Capture the cell that displays the provided text and extract its (x, y) central coordinate. 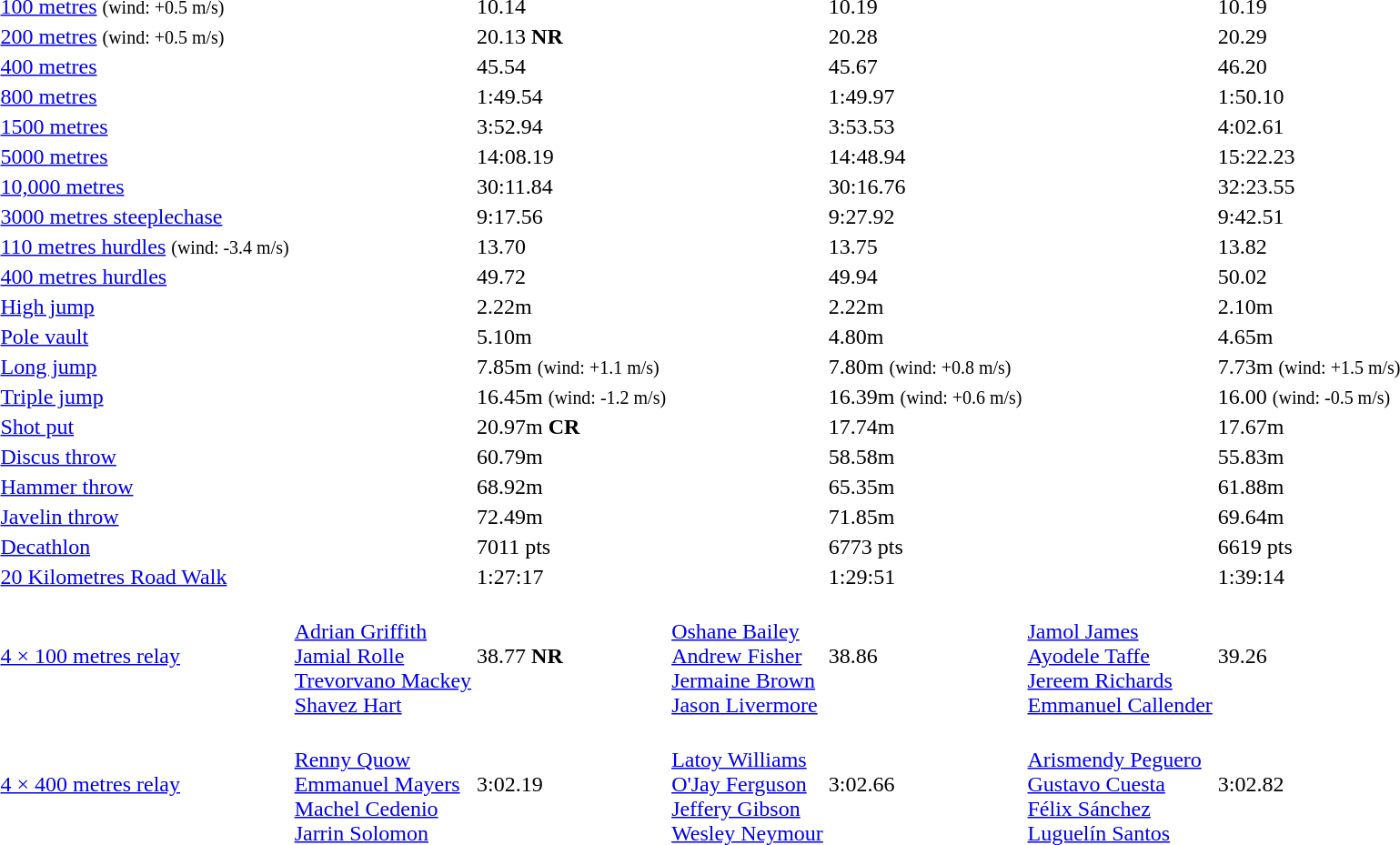
38.86 (925, 656)
68.92m (571, 487)
7011 pts (571, 547)
4.80m (925, 337)
1:27:17 (571, 577)
58.58m (925, 457)
3:53.53 (925, 126)
Jamol James Ayodele Taffe Jereem Richards Emmanuel Callender (1120, 656)
30:16.76 (925, 186)
Adrian Griffith Jamial Rolle Trevorvano Mackey Shavez Hart (382, 656)
65.35m (925, 487)
9:17.56 (571, 216)
Oshane Bailey Andrew Fisher Jermaine Brown Jason Livermore (748, 656)
14:48.94 (925, 156)
3:52.94 (571, 126)
13.70 (571, 246)
1:49.97 (925, 96)
16.39m (wind: +0.6 m/s) (925, 397)
71.85m (925, 517)
60.79m (571, 457)
5.10m (571, 337)
1:29:51 (925, 577)
49.72 (571, 277)
45.67 (925, 66)
9:27.92 (925, 216)
45.54 (571, 66)
16.45m (wind: -1.2 m/s) (571, 397)
7.85m (wind: +1.1 m/s) (571, 367)
1:49.54 (571, 96)
6773 pts (925, 547)
7.80m (wind: +0.8 m/s) (925, 367)
20.97m CR (571, 427)
38.77 NR (571, 656)
20.13 NR (571, 36)
72.49m (571, 517)
17.74m (925, 427)
14:08.19 (571, 156)
30:11.84 (571, 186)
49.94 (925, 277)
20.28 (925, 36)
13.75 (925, 246)
